Identify which cell holds the provided text, then report its (x, y) central coordinate. 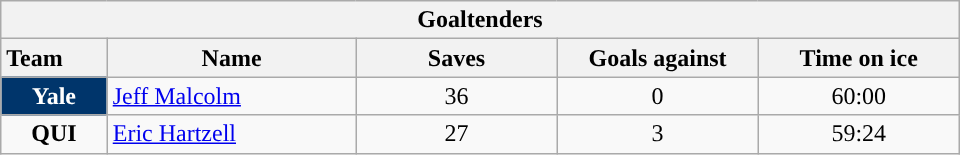
60:00 (858, 96)
3 (658, 134)
Time on ice (858, 58)
Saves (456, 58)
Team (54, 58)
QUI (54, 134)
Name (232, 58)
59:24 (858, 134)
36 (456, 96)
Yale (54, 96)
Jeff Malcolm (232, 96)
Goaltenders (480, 20)
Goals against (658, 58)
0 (658, 96)
Eric Hartzell (232, 134)
27 (456, 134)
